Determine the [x, y] coordinate at the center of the cell enclosing the given text.  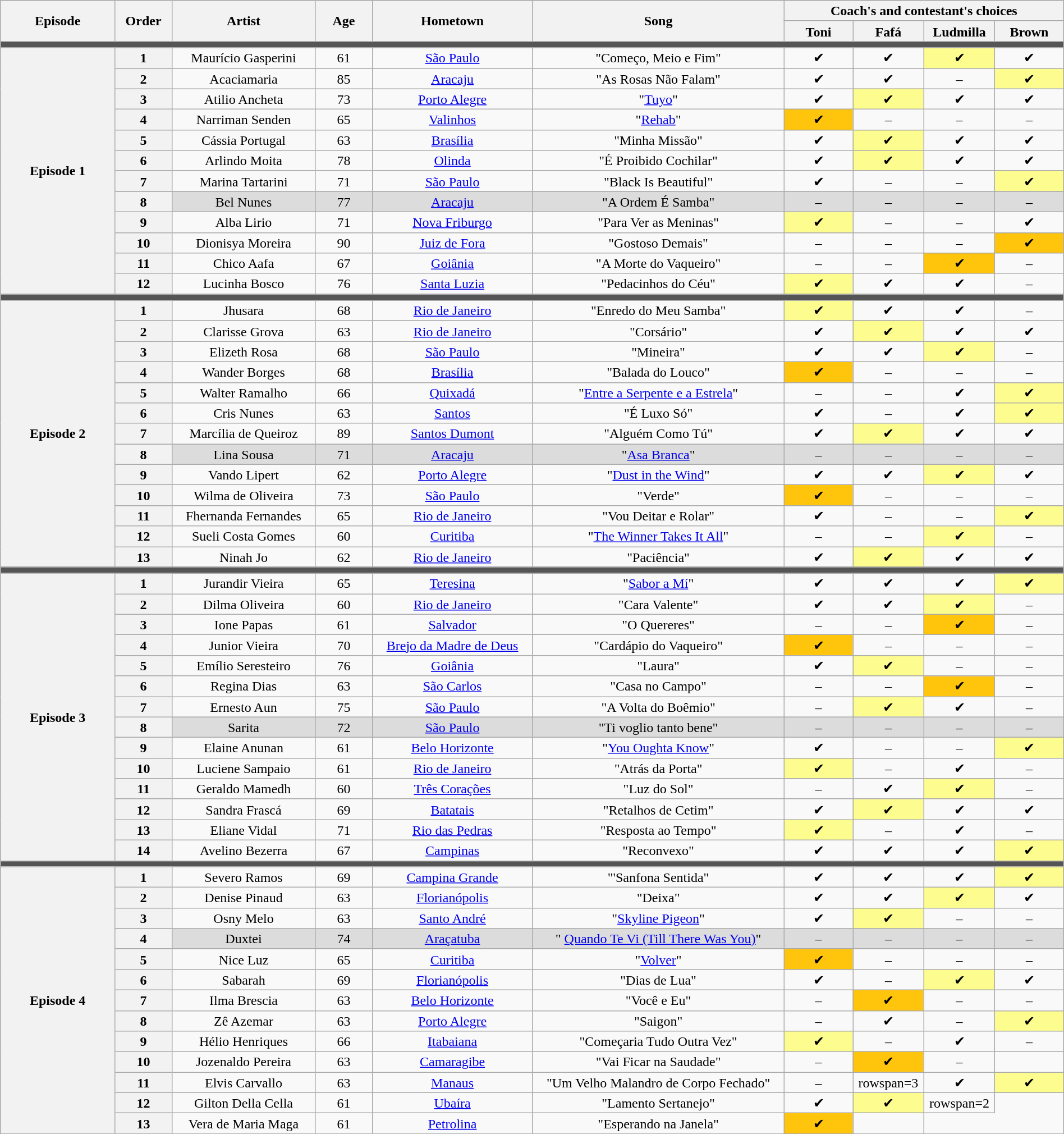
Santo André [452, 918]
Episode 2 [58, 433]
Arlindo Moita [244, 161]
Juiz de Fora [452, 243]
"Laura" [659, 666]
"Você e Eu" [659, 1000]
rowspan=2 [960, 1103]
Vando Lipert [244, 475]
"A Volta do Boêmio" [659, 706]
"Atrás da Porta" [659, 768]
"As Rosas Não Falam" [659, 79]
"A Ordem É Samba" [659, 202]
"Para Ver as Meninas" [659, 222]
Maurício Gasperini [244, 58]
Dionisya Moreira [244, 243]
"Cara Valente" [659, 604]
Santa Luzia [452, 284]
"Ti voglio tanto bene" [659, 728]
"Casa no Campo" [659, 686]
"Dust in the Wind" [659, 475]
Bel Nunes [244, 202]
"Balada do Louco" [659, 372]
Sabarah [244, 980]
Lina Sousa [244, 455]
Junior Vieira [244, 646]
Luciene Sampaio [244, 768]
Santos Dumont [452, 433]
Araçatuba [452, 939]
Teresina [452, 584]
Três Corações [452, 789]
Severo Ramos [244, 877]
Regina Dias [244, 686]
"Esperando na Janela" [659, 1124]
Acaciamaria [244, 79]
Episode [58, 21]
Cássia Portugal [244, 140]
"Lamento Sertanejo" [659, 1103]
Coach's and contestant's choices [924, 11]
Jhusara [244, 311]
Olinda [452, 161]
Narriman Senden [244, 120]
Sarita [244, 728]
Nova Friburgo [452, 222]
São Carlos [452, 686]
Brejo da Madre de Deus [452, 646]
Ione Papas [244, 624]
Marina Tartarini [244, 181]
"Corsário" [659, 331]
Campina Grande [452, 877]
Brown [1029, 31]
Episode 1 [58, 171]
"'Sanfona Sentida" [659, 877]
Zê Azemar [244, 1021]
Hélio Henriques [244, 1042]
Salvador [452, 624]
Itabaiana [452, 1042]
"Enredo do Meu Samba" [659, 311]
Sueli Costa Gomes [244, 537]
Atilio Ancheta [244, 99]
"Resposta ao Tempo" [659, 830]
"Alguém Como Tú" [659, 433]
"Cardápio do Vaqueiro" [659, 646]
Emílio Seresteiro [244, 666]
Ludmilla [960, 31]
"Retalhos de Cetim" [659, 810]
"Um Velho Malandro de Corpo Fechado" [659, 1082]
Lucinha Bosco [244, 284]
Walter Ramalho [244, 393]
Ilma Brescia [244, 1000]
89 [343, 433]
"Minha Missão" [659, 140]
85 [343, 79]
"A Morte do Vaqueiro" [659, 264]
"Vou Deitar e Rolar" [659, 515]
"Reconvexo" [659, 850]
" Quando Te Vi (Till There Was You)" [659, 939]
"Começaria Tudo Outra Vez" [659, 1042]
Dilma Oliveira [244, 604]
Fafá [889, 31]
Osny Melo [244, 918]
Rio das Pedras [452, 830]
"Sabor a Mí" [659, 584]
Artist [244, 21]
"Começo, Meio e Fim" [659, 58]
Elizeth Rosa [244, 351]
"Verde" [659, 495]
"Black Is Beautiful" [659, 181]
Ubaíra [452, 1103]
Wilma de Oliveira [244, 495]
Camaragibe [452, 1062]
Episode 4 [58, 1000]
"Luz do Sol" [659, 789]
72 [343, 728]
Cris Nunes [244, 413]
Campinas [452, 850]
14 [144, 850]
"The Winner Takes It All" [659, 537]
Chico Aafa [244, 264]
"O Quereres" [659, 624]
Toni [818, 31]
70 [343, 646]
Age [343, 21]
"Vai Ficar na Saudade" [659, 1062]
"Rehab" [659, 120]
"Dias de Lua" [659, 980]
Jozenaldo Pereira [244, 1062]
78 [343, 161]
Batatais [452, 810]
Order [144, 21]
Wander Borges [244, 372]
Fhernanda Fernandes [244, 515]
"Paciência" [659, 557]
74 [343, 939]
Elvis Carvallo [244, 1082]
Vera de Maria Maga [244, 1124]
Ninah Jo [244, 557]
Santos [452, 413]
Episode 3 [58, 717]
Avelino Bezerra [244, 850]
"Volver" [659, 959]
75 [343, 706]
"Skyline Pigeon" [659, 918]
Ernesto Aun [244, 706]
"Saigon" [659, 1021]
"Entre a Serpente e a Estrela" [659, 393]
Nice Luz [244, 959]
Jurandir Vieira [244, 584]
Elaine Anunan [244, 748]
"Asa Branca" [659, 455]
90 [343, 243]
"Pedacinhos do Céu" [659, 284]
"É Proibido Cochilar" [659, 161]
Alba Lirio [244, 222]
"Mineira" [659, 351]
Manaus [452, 1082]
Marcília de Queiroz [244, 433]
Valinhos [452, 120]
"Deixa" [659, 898]
"Gostoso Demais" [659, 243]
Song [659, 21]
Petrolina [452, 1124]
Geraldo Mamedh [244, 789]
77 [343, 202]
"Tuyo" [659, 99]
Duxtei [244, 939]
Sandra Frascá [244, 810]
Hometown [452, 21]
Eliane Vidal [244, 830]
Quixadá [452, 393]
Clarisse Grova [244, 331]
Denise Pinaud [244, 898]
"You Oughta Know" [659, 748]
"É Luxo Só" [659, 413]
Gilton Della Cella [244, 1103]
rowspan=3 [889, 1082]
